Extract the [x, y] coordinate from the center of the cell holding the provided text.  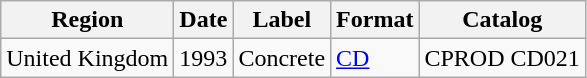
Format [375, 20]
Date [204, 20]
Concrete [282, 58]
CPROD CD021 [502, 58]
Catalog [502, 20]
CD [375, 58]
1993 [204, 58]
Label [282, 20]
United Kingdom [88, 58]
Region [88, 20]
